Search for the cell housing the specified text and yield its [x, y] center coordinate. 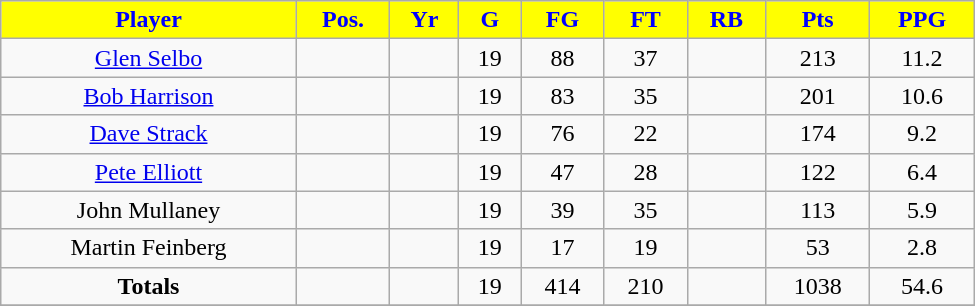
RB [726, 20]
2.8 [922, 248]
53 [818, 248]
Pos. [343, 20]
FG [562, 20]
22 [646, 134]
37 [646, 58]
John Mullaney [148, 210]
Martin Feinberg [148, 248]
1038 [818, 286]
G [490, 20]
Player [148, 20]
5.9 [922, 210]
113 [818, 210]
Glen Selbo [148, 58]
6.4 [922, 172]
Pete Elliott [148, 172]
Pts [818, 20]
Bob Harrison [148, 96]
174 [818, 134]
39 [562, 210]
54.6 [922, 286]
414 [562, 286]
210 [646, 286]
201 [818, 96]
28 [646, 172]
47 [562, 172]
213 [818, 58]
Dave Strack [148, 134]
11.2 [922, 58]
10.6 [922, 96]
FT [646, 20]
Yr [424, 20]
83 [562, 96]
PPG [922, 20]
122 [818, 172]
88 [562, 58]
17 [562, 248]
Totals [148, 286]
76 [562, 134]
9.2 [922, 134]
